Provide the (X, Y) coordinate of the cell's center where the given text is located.  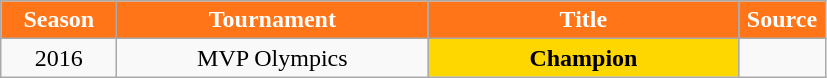
Season (59, 20)
Source (782, 20)
Tournament (272, 20)
Title (584, 20)
2016 (59, 58)
MVP Olympics (272, 58)
Champion (584, 58)
